Capture the cell that displays the provided text and extract its [X, Y] central coordinate. 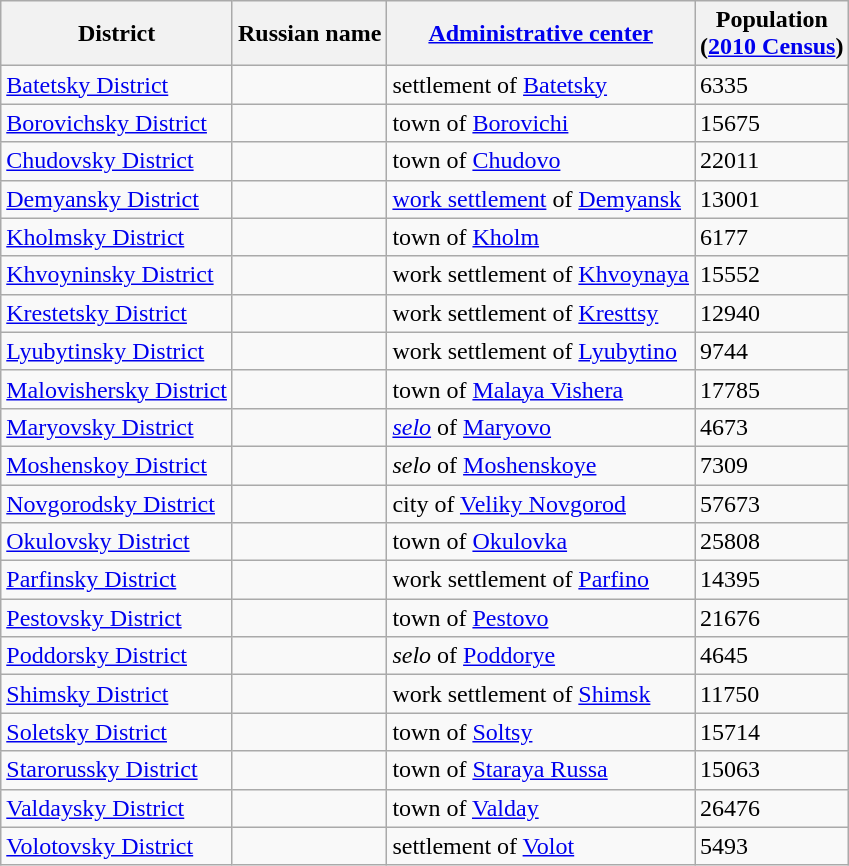
9744 [772, 351]
Khvoyninsky District [117, 275]
town of Kholm [541, 237]
town of Chudovo [541, 161]
Soletsky District [117, 732]
work settlement of Parfino [541, 580]
Parfinsky District [117, 580]
town of Okulovka [541, 542]
work settlement of Shimsk [541, 694]
town of Staraya Russa [541, 770]
11750 [772, 694]
Kholmsky District [117, 237]
Russian name [309, 34]
13001 [772, 199]
settlement of Batetsky [541, 85]
4673 [772, 427]
7309 [772, 465]
Novgorodsky District [117, 503]
town of Borovichi [541, 123]
15552 [772, 275]
Malovishersky District [117, 389]
city of Veliky Novgorod [541, 503]
Borovichsky District [117, 123]
15675 [772, 123]
town of Malaya Vishera [541, 389]
Krestetsky District [117, 313]
selo of Moshenskoye [541, 465]
Okulovsky District [117, 542]
25808 [772, 542]
District [117, 34]
work settlement of Khvoynaya [541, 275]
15714 [772, 732]
town of Pestovo [541, 618]
15063 [772, 770]
Shimsky District [117, 694]
Poddorsky District [117, 656]
Maryovsky District [117, 427]
Starorussky District [117, 770]
town of Valday [541, 808]
Batetsky District [117, 85]
6177 [772, 237]
work settlement of Lyubytino [541, 351]
21676 [772, 618]
Valdaysky District [117, 808]
26476 [772, 808]
12940 [772, 313]
14395 [772, 580]
Moshenskoy District [117, 465]
17785 [772, 389]
Population(2010 Census) [772, 34]
work settlement of Demyansk [541, 199]
22011 [772, 161]
Demyansky District [117, 199]
Administrative center [541, 34]
town of Soltsy [541, 732]
5493 [772, 846]
selo of Maryovo [541, 427]
Pestovsky District [117, 618]
Volotovsky District [117, 846]
settlement of Volot [541, 846]
4645 [772, 656]
work settlement of Kresttsy [541, 313]
Chudovsky District [117, 161]
Lyubytinsky District [117, 351]
selo of Poddorye [541, 656]
57673 [772, 503]
6335 [772, 85]
